Locate the cell with the specified text and output its [x, y] center coordinate. 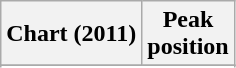
Peakposition [188, 34]
Chart (2011) [72, 34]
